Determine the [x, y] coordinate at the center of the cell enclosing the given text.  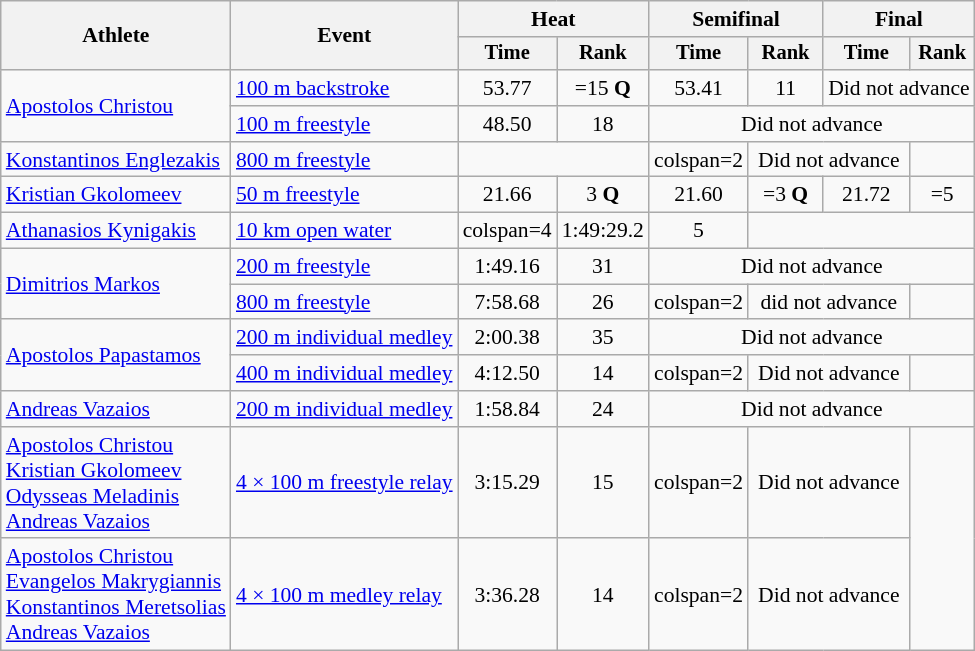
21.60 [698, 195]
24 [603, 409]
35 [603, 338]
2:00.38 [508, 338]
10 km open water [344, 231]
Semifinal [736, 19]
3:15.29 [508, 483]
100 m freestyle [344, 124]
did not advance [829, 302]
Final [899, 19]
4 × 100 m freestyle relay [344, 483]
4:12.50 [508, 373]
Athlete [116, 36]
200 m freestyle [344, 267]
=15 Q [603, 88]
Heat [554, 19]
3:36.28 [508, 595]
100 m backstroke [344, 88]
Event [344, 36]
26 [603, 302]
Apostolos Papastamos [116, 356]
Apostolos Christou [116, 106]
1:49.16 [508, 267]
53.41 [698, 88]
18 [603, 124]
Kristian Gkolomeev [116, 195]
48.50 [508, 124]
21.72 [866, 195]
15 [603, 483]
11 [786, 88]
400 m individual medley [344, 373]
colspan=4 [508, 231]
Dimitrios Markos [116, 284]
21.66 [508, 195]
4 × 100 m medley relay [344, 595]
=3 Q [786, 195]
1:58.84 [508, 409]
Apostolos ChristouEvangelos MakrygiannisKonstantinos MeretsoliasAndreas Vazaios [116, 595]
1:49:29.2 [603, 231]
Apostolos ChristouKristian GkolomeevOdysseas MeladinisAndreas Vazaios [116, 483]
Konstantinos Englezakis [116, 160]
3 Q [603, 195]
53.77 [508, 88]
Andreas Vazaios [116, 409]
5 [698, 231]
=5 [942, 195]
Athanasios Kynigakis [116, 231]
50 m freestyle [344, 195]
7:58.68 [508, 302]
31 [603, 267]
